For the text-containing cell, return its midpoint in [X, Y] coordinate format. 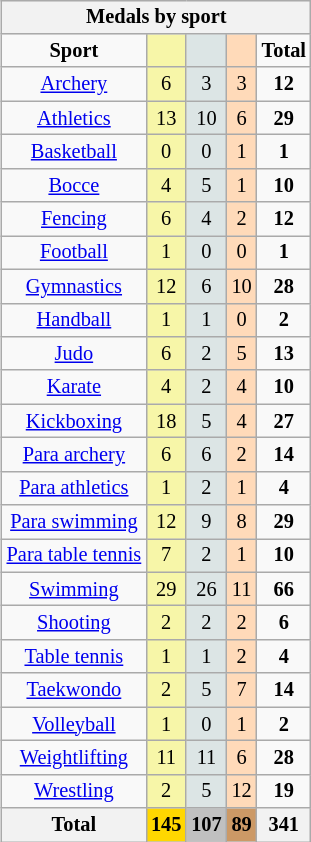
27 [284, 421]
Wrestling [74, 791]
Volleyball [74, 724]
Football [74, 253]
Handball [74, 320]
341 [284, 825]
Sport [74, 51]
Karate [74, 387]
Bocce [74, 185]
66 [284, 589]
Table tennis [74, 657]
Athletics [74, 118]
107 [206, 825]
Shooting [74, 623]
Medals by sport [156, 17]
Para athletics [74, 488]
Judo [74, 354]
9 [206, 522]
26 [206, 589]
Weightlifting [74, 758]
Swimming [74, 589]
Kickboxing [74, 421]
Gymnastics [74, 286]
Archery [74, 84]
89 [242, 825]
8 [242, 522]
19 [284, 791]
Taekwondo [74, 690]
Para swimming [74, 522]
18 [166, 421]
Fencing [74, 219]
Para archery [74, 455]
Para table tennis [74, 556]
145 [166, 825]
Basketball [74, 152]
